From the cell containing the given text, extract its center point as [x, y] coordinate. 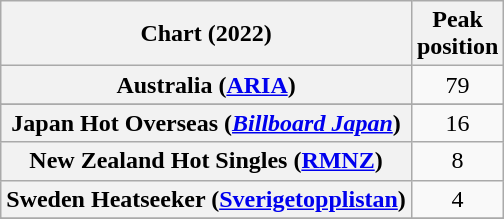
16 [457, 123]
Chart (2022) [206, 34]
Japan Hot Overseas (Billboard Japan) [206, 123]
8 [457, 161]
79 [457, 85]
Australia (ARIA) [206, 85]
4 [457, 199]
Peakposition [457, 34]
New Zealand Hot Singles (RMNZ) [206, 161]
Sweden Heatseeker (Sverigetopplistan) [206, 199]
